Provide the [x, y] coordinate of the cell's center where the given text is located.  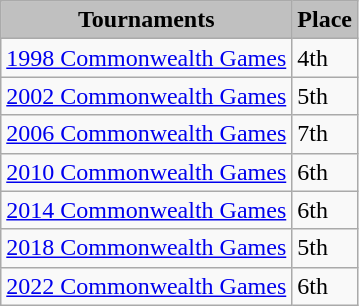
2006 Commonwealth Games [146, 134]
Tournaments [146, 20]
1998 Commonwealth Games [146, 58]
2010 Commonwealth Games [146, 172]
4th [325, 58]
2018 Commonwealth Games [146, 248]
Place [325, 20]
7th [325, 134]
2014 Commonwealth Games [146, 210]
2022 Commonwealth Games [146, 286]
2002 Commonwealth Games [146, 96]
